From the cell containing the given text, extract its center point as (x, y) coordinate. 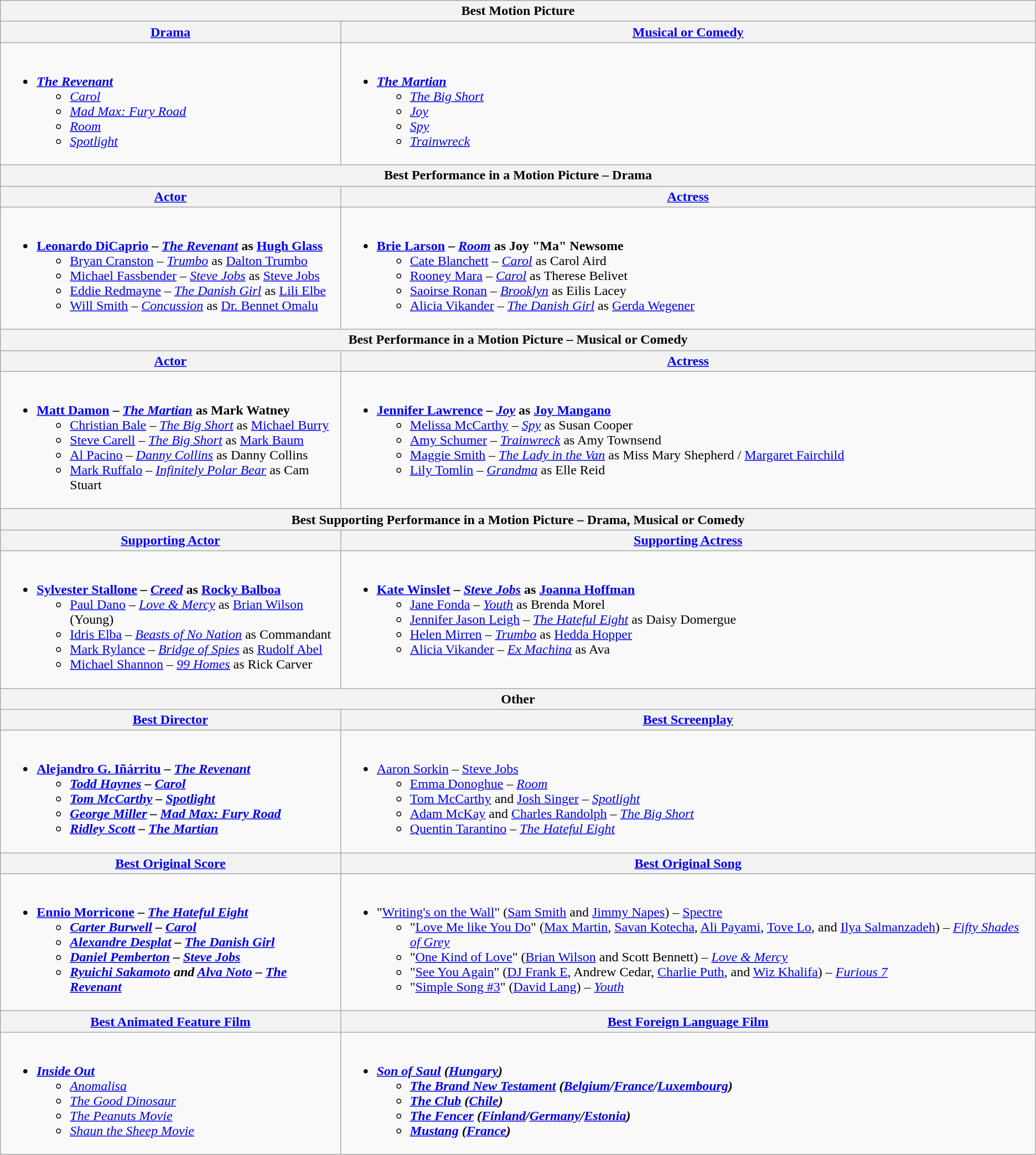
Supporting Actress (688, 540)
Supporting Actor (170, 540)
Inside OutAnomalisaThe Good DinosaurThe Peanuts MovieShaun the Sheep Movie (170, 1094)
The RevenantCarolMad Max: Fury RoadRoomSpotlight (170, 104)
Other (518, 699)
Best Performance in a Motion Picture – Drama (518, 175)
Best Original Score (170, 863)
Alejandro G. Iñárritu – The RevenantTodd Haynes – CarolTom McCarthy – SpotlightGeorge Miller – Mad Max: Fury RoadRidley Scott – The Martian (170, 791)
The MartianThe Big ShortJoySpyTrainwreck (688, 104)
Best Performance in a Motion Picture – Musical or Comedy (518, 340)
Best Motion Picture (518, 11)
Son of Saul (Hungary)The Brand New Testament (Belgium/France/Luxembourg)The Club (Chile)The Fencer (Finland/Germany/Estonia)Mustang (France) (688, 1094)
Best Foreign Language Film (688, 1022)
Musical or Comedy (688, 32)
Best Screenplay (688, 720)
Best Animated Feature Film (170, 1022)
Best Original Song (688, 863)
Drama (170, 32)
Best Supporting Performance in a Motion Picture – Drama, Musical or Comedy (518, 519)
Best Director (170, 720)
